Pinpoint the cell where the given text exists, returning its [X, Y] midpoint coordinate. 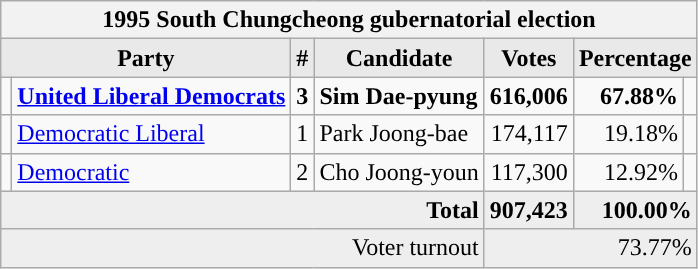
73.77% [590, 248]
100.00% [635, 210]
117,300 [528, 172]
1995 South Chungcheong gubernatorial election [350, 20]
12.92% [628, 172]
Votes [528, 58]
3 [302, 96]
Cho Joong-youn [399, 172]
# [302, 58]
2 [302, 172]
174,117 [528, 134]
67.88% [628, 96]
Park Joong-bae [399, 134]
Candidate [399, 58]
Democratic Liberal [152, 134]
1 [302, 134]
Party [146, 58]
United Liberal Democrats [152, 96]
Sim Dae-pyung [399, 96]
Total [243, 210]
616,006 [528, 96]
19.18% [628, 134]
907,423 [528, 210]
Democratic [152, 172]
Percentage [635, 58]
Voter turnout [243, 248]
